Return [X, Y] of the center of cell containing provided text 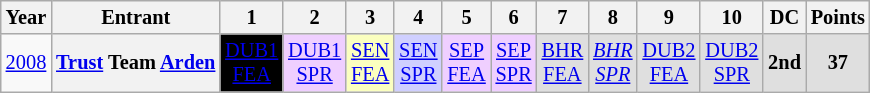
8 [612, 17]
4 [418, 17]
DUB1FEA [252, 63]
Points [838, 17]
DUB1SPR [314, 63]
6 [514, 17]
SENFEA [370, 63]
Year [26, 17]
3 [370, 17]
10 [732, 17]
1 [252, 17]
SENSPR [418, 63]
5 [466, 17]
BHRFEA [563, 63]
2nd [784, 63]
DC [784, 17]
SEPFEA [466, 63]
7 [563, 17]
2008 [26, 63]
Trust Team Arden [136, 63]
BHRSPR [612, 63]
2 [314, 17]
9 [668, 17]
DUB2FEA [668, 63]
SEPSPR [514, 63]
Entrant [136, 17]
37 [838, 63]
DUB2SPR [732, 63]
